Return (x, y) of the center of cell containing provided text 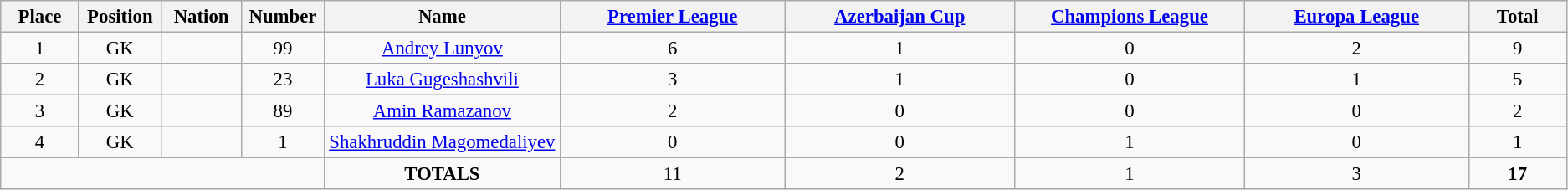
Luka Gugeshashvili (442, 80)
Premier League (673, 17)
Place (40, 17)
9 (1518, 49)
Name (442, 17)
Champions League (1130, 17)
5 (1518, 80)
Andrey Lunyov (442, 49)
6 (673, 49)
Azerbaijan Cup (899, 17)
Europa League (1356, 17)
Position (120, 17)
89 (283, 111)
Shakhruddin Magomedaliyev (442, 142)
Number (283, 17)
23 (283, 80)
17 (1518, 174)
4 (40, 142)
Total (1518, 17)
99 (283, 49)
11 (673, 174)
TOTALS (442, 174)
Nation (202, 17)
Amin Ramazanov (442, 111)
